Find where the given text appears and provide that cell's center as [x, y] coordinate. 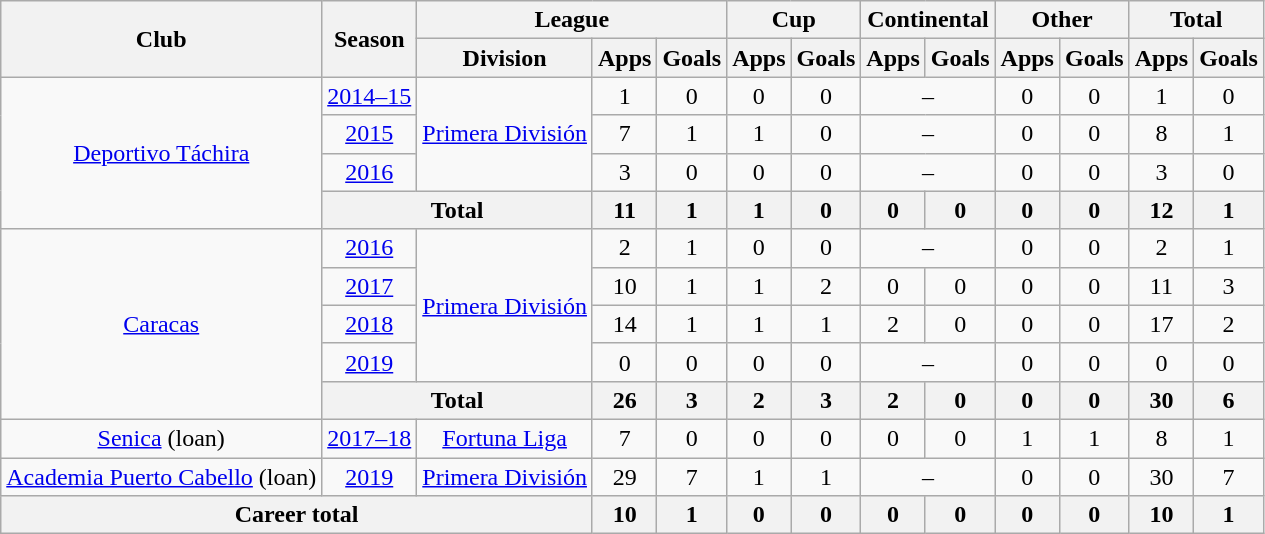
2018 [370, 324]
6 [1229, 400]
26 [624, 400]
Deportivo Táchira [162, 153]
14 [624, 324]
Other [1062, 20]
29 [624, 477]
Division [505, 58]
2014–15 [370, 96]
Club [162, 39]
Caracas [162, 324]
2017 [370, 286]
12 [1161, 210]
2015 [370, 134]
League [572, 20]
Fortuna Liga [505, 438]
17 [1161, 324]
Senica (loan) [162, 438]
Academia Puerto Cabello (loan) [162, 477]
Cup [794, 20]
Continental [928, 20]
2017–18 [370, 438]
Career total [297, 515]
Season [370, 39]
